Determine the [X, Y] coordinate at the center of the cell enclosing the given text.  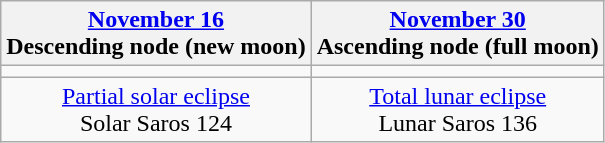
Total lunar eclipseLunar Saros 136 [458, 110]
November 30Ascending node (full moon) [458, 34]
Partial solar eclipseSolar Saros 124 [156, 110]
November 16Descending node (new moon) [156, 34]
